Detect which cell encompasses the target text, then output its [X, Y] center coordinate. 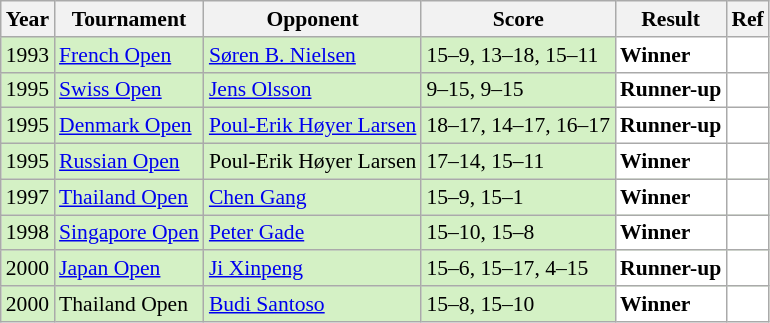
Søren B. Nielsen [313, 55]
Score [518, 19]
Peter Gade [313, 233]
9–15, 9–15 [518, 90]
15–9, 13–18, 15–11 [518, 55]
Ji Xinpeng [313, 269]
15–10, 15–8 [518, 233]
Ref [747, 19]
1993 [28, 55]
Japan Open [129, 269]
15–9, 15–1 [518, 197]
Jens Olsson [313, 90]
Tournament [129, 19]
Chen Gang [313, 197]
15–8, 15–10 [518, 304]
1997 [28, 197]
17–14, 15–11 [518, 162]
Year [28, 19]
Swiss Open [129, 90]
Russian Open [129, 162]
Result [670, 19]
Singapore Open [129, 233]
Budi Santoso [313, 304]
Denmark Open [129, 126]
15–6, 15–17, 4–15 [518, 269]
Opponent [313, 19]
1998 [28, 233]
18–17, 14–17, 16–17 [518, 126]
French Open [129, 55]
